From the cell containing the given text, extract its center point as (X, Y) coordinate. 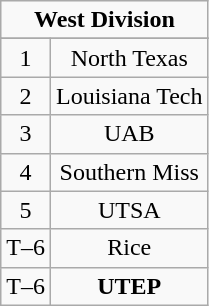
4 (26, 172)
UAB (129, 134)
North Texas (129, 58)
2 (26, 96)
5 (26, 210)
1 (26, 58)
Louisiana Tech (129, 96)
Rice (129, 248)
3 (26, 134)
UTEP (129, 286)
Southern Miss (129, 172)
West Division (104, 20)
UTSA (129, 210)
